Scan for the cell matching the given text and deliver its (X, Y) coordinate at center. 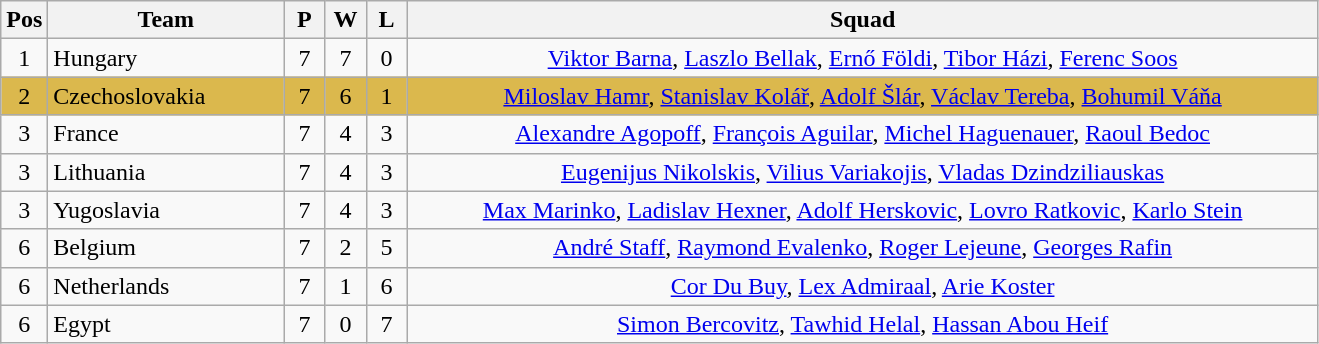
Cor Du Buy, Lex Admiraal, Arie Koster (862, 286)
Max Marinko, Ladislav Hexner, Adolf Herskovic, Lovro Ratkovic, Karlo Stein (862, 210)
Yugoslavia (166, 210)
Viktor Barna, Laszlo Bellak, Ernő Földi, Tibor Házi, Ferenc Soos (862, 58)
Alexandre Agopoff, François Aguilar, Michel Haguenauer, Raoul Bedoc (862, 134)
L (386, 20)
Eugenijus Nikolskis, Vilius Variakojis, Vladas Dzindziliauskas (862, 172)
Miloslav Hamr, Stanislav Kolář, Adolf Šlár, Václav Tereba, Bohumil Váňa (862, 96)
5 (386, 248)
Squad (862, 20)
Egypt (166, 324)
Simon Bercovitz, Tawhid Helal, Hassan Abou Heif (862, 324)
Czechoslovakia (166, 96)
Netherlands (166, 286)
Pos (24, 20)
Team (166, 20)
France (166, 134)
W (346, 20)
P (304, 20)
André Staff, Raymond Evalenko, Roger Lejeune, Georges Rafin (862, 248)
Belgium (166, 248)
Hungary (166, 58)
Lithuania (166, 172)
